Return (X, Y) of the center of cell containing provided text 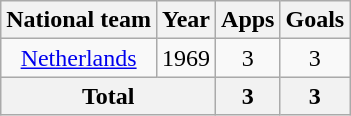
Apps (248, 20)
National team (79, 20)
Netherlands (79, 58)
Goals (315, 20)
Year (186, 20)
1969 (186, 58)
Total (108, 96)
